Extract the (x, y) coordinate from the center of the cell holding the provided text.  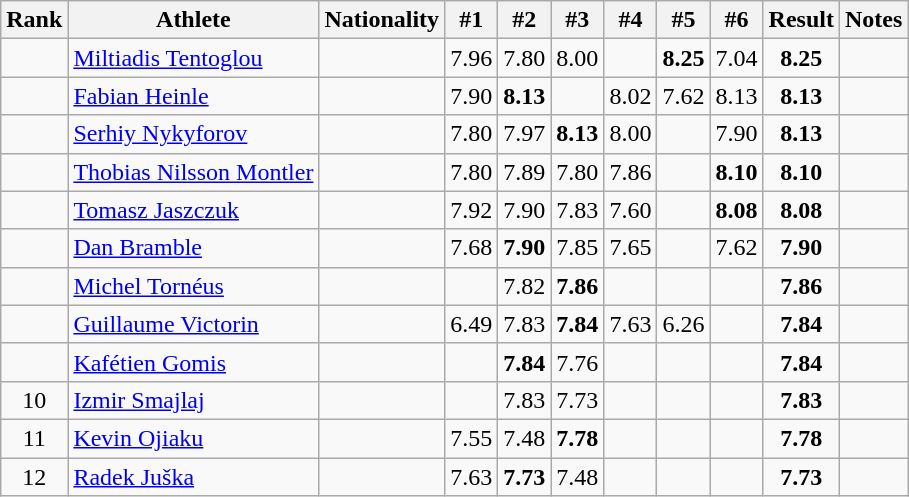
7.96 (472, 58)
7.76 (578, 362)
#5 (684, 20)
7.68 (472, 248)
7.92 (472, 210)
Thobias Nilsson Montler (194, 172)
Dan Bramble (194, 248)
#4 (630, 20)
Guillaume Victorin (194, 324)
Izmir Smajlaj (194, 400)
7.60 (630, 210)
#6 (736, 20)
7.04 (736, 58)
Kevin Ojiaku (194, 438)
Result (801, 20)
7.97 (524, 134)
#2 (524, 20)
6.49 (472, 324)
Athlete (194, 20)
#1 (472, 20)
Nationality (382, 20)
12 (34, 477)
7.89 (524, 172)
Rank (34, 20)
Michel Tornéus (194, 286)
Kafétien Gomis (194, 362)
Miltiadis Tentoglou (194, 58)
#3 (578, 20)
10 (34, 400)
Fabian Heinle (194, 96)
Tomasz Jaszczuk (194, 210)
8.02 (630, 96)
7.85 (578, 248)
Notes (873, 20)
7.82 (524, 286)
Radek Juška (194, 477)
11 (34, 438)
7.65 (630, 248)
Serhiy Nykyforov (194, 134)
6.26 (684, 324)
7.55 (472, 438)
